Determine the (X, Y) coordinate at the center of the cell enclosing the given text.  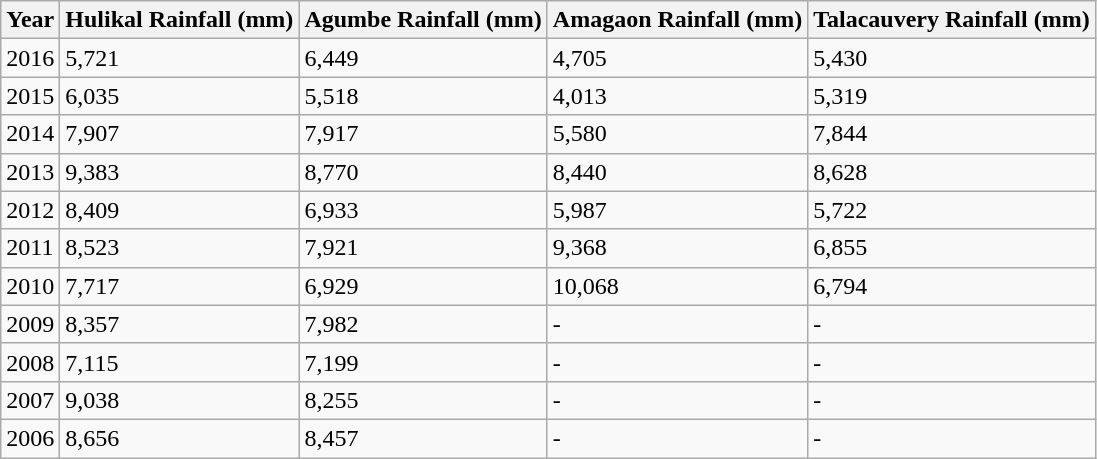
2016 (30, 58)
2006 (30, 438)
Year (30, 20)
Agumbe Rainfall (mm) (423, 20)
7,115 (180, 362)
4,013 (677, 96)
7,982 (423, 324)
2009 (30, 324)
7,921 (423, 248)
Hulikal Rainfall (mm) (180, 20)
7,199 (423, 362)
4,705 (677, 58)
10,068 (677, 286)
5,987 (677, 210)
6,035 (180, 96)
8,628 (952, 172)
2010 (30, 286)
2008 (30, 362)
8,770 (423, 172)
9,038 (180, 400)
2007 (30, 400)
8,357 (180, 324)
6,933 (423, 210)
2014 (30, 134)
7,844 (952, 134)
7,907 (180, 134)
2013 (30, 172)
8,409 (180, 210)
5,580 (677, 134)
8,255 (423, 400)
9,383 (180, 172)
6,929 (423, 286)
8,656 (180, 438)
7,917 (423, 134)
5,722 (952, 210)
8,457 (423, 438)
Talacauvery Rainfall (mm) (952, 20)
2011 (30, 248)
5,518 (423, 96)
2012 (30, 210)
6,855 (952, 248)
Amagaon Rainfall (mm) (677, 20)
8,523 (180, 248)
5,721 (180, 58)
8,440 (677, 172)
2015 (30, 96)
5,319 (952, 96)
6,449 (423, 58)
5,430 (952, 58)
7,717 (180, 286)
6,794 (952, 286)
9,368 (677, 248)
